Return the [x, y] coordinate for the center point of the cell that contains the specified text.  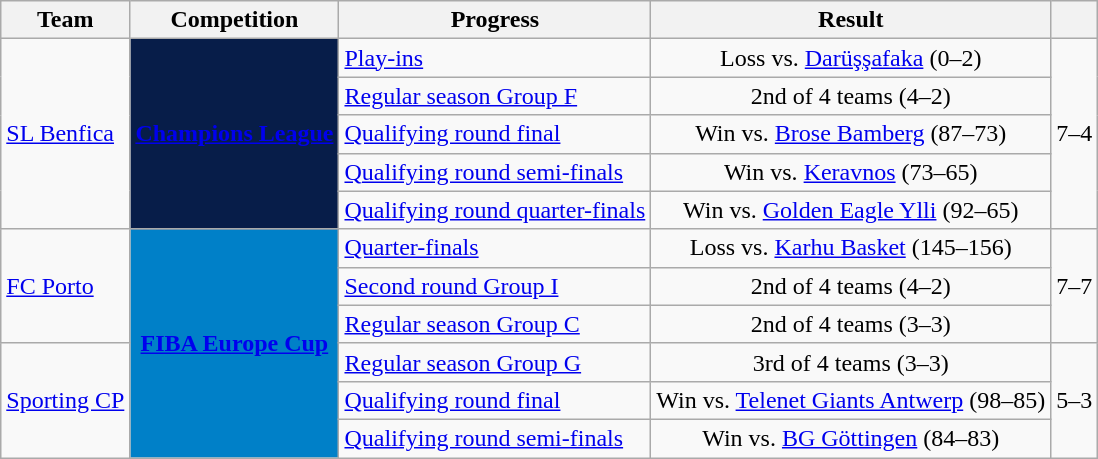
7–7 [1074, 286]
Competition [234, 20]
Loss vs. Karhu Basket (145–156) [851, 248]
7–4 [1074, 134]
Loss vs. Darüşşafaka (0–2) [851, 58]
SL Benfica [66, 134]
Win vs. Telenet Giants Antwerp (98–85) [851, 400]
Play-ins [495, 58]
Qualifying round quarter-finals [495, 210]
Win vs. Keravnos (73–65) [851, 172]
Win vs. Brose Bamberg (87–73) [851, 134]
Result [851, 20]
Sporting CP [66, 400]
5–3 [1074, 400]
Regular season Group G [495, 362]
3rd of 4 teams (3–3) [851, 362]
Win vs. Golden Eagle Ylli (92–65) [851, 210]
Win vs. BG Göttingen (84–83) [851, 438]
Quarter-finals [495, 248]
2nd of 4 teams (3–3) [851, 324]
FIBA Europe Cup [234, 343]
Progress [495, 20]
Second round Group I [495, 286]
Regular season Group C [495, 324]
Champions League [234, 134]
Regular season Group F [495, 96]
FC Porto [66, 286]
Team [66, 20]
